Locate the cell with the specified text and output its [x, y] center coordinate. 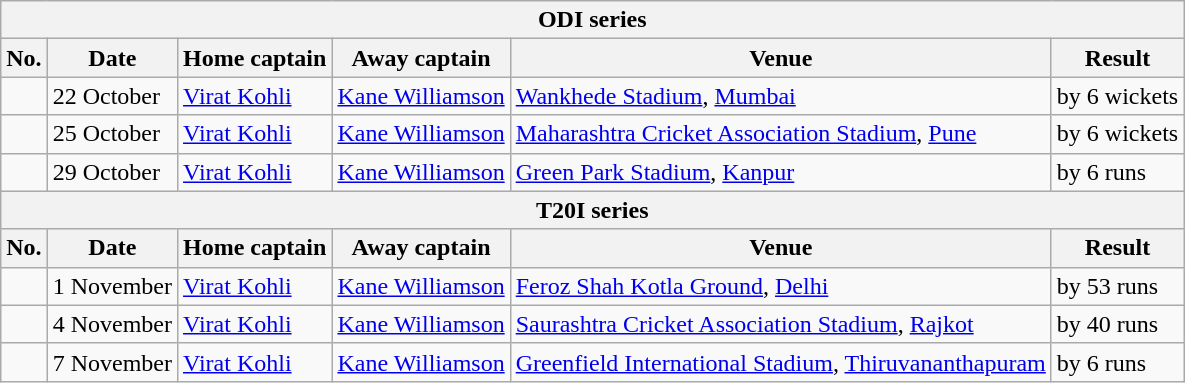
Feroz Shah Kotla Ground, Delhi [780, 286]
1 November [112, 286]
Greenfield International Stadium, Thiruvananthapuram [780, 362]
T20I series [592, 210]
Wankhede Stadium, Mumbai [780, 96]
by 53 runs [1117, 286]
4 November [112, 324]
29 October [112, 172]
Saurashtra Cricket Association Stadium, Rajkot [780, 324]
7 November [112, 362]
by 40 runs [1117, 324]
Green Park Stadium, Kanpur [780, 172]
22 October [112, 96]
ODI series [592, 20]
25 October [112, 134]
Maharashtra Cricket Association Stadium, Pune [780, 134]
